Output the (X, Y) coordinate of the center of the cell containing the given text.  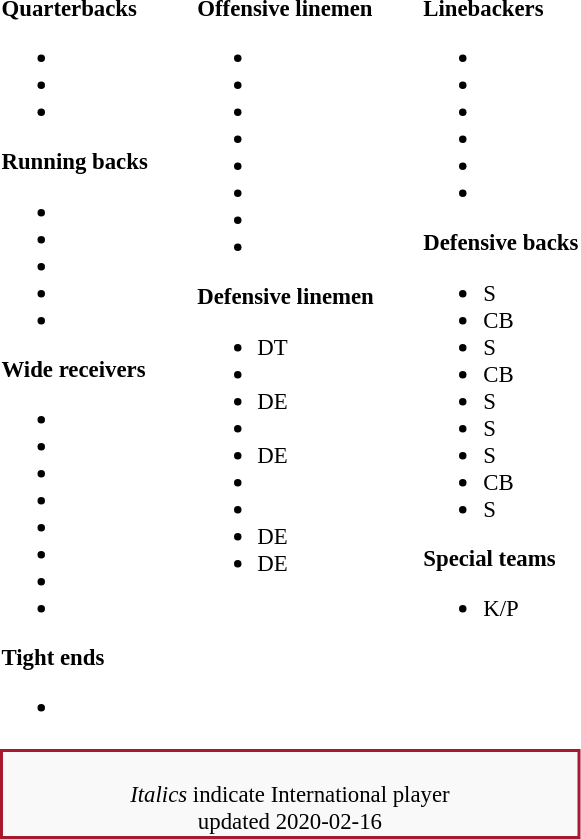
Italics indicate International player updated 2020-02-16 (290, 793)
